Identify which cell holds the provided text, then report its (x, y) central coordinate. 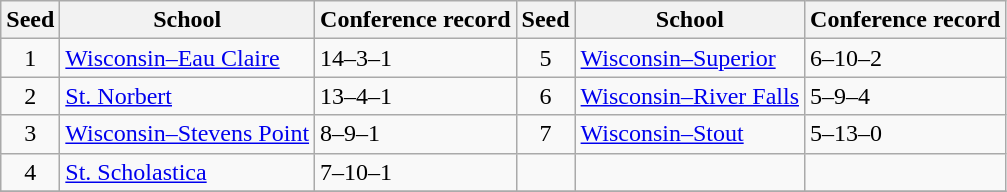
Wisconsin–Superior (690, 58)
Wisconsin–Stevens Point (188, 134)
St. Scholastica (188, 172)
4 (30, 172)
14–3–1 (416, 58)
3 (30, 134)
5–9–4 (906, 96)
St. Norbert (188, 96)
13–4–1 (416, 96)
Wisconsin–Stout (690, 134)
1 (30, 58)
6 (546, 96)
Wisconsin–Eau Claire (188, 58)
7 (546, 134)
5–13–0 (906, 134)
7–10–1 (416, 172)
5 (546, 58)
6–10–2 (906, 58)
2 (30, 96)
Wisconsin–River Falls (690, 96)
8–9–1 (416, 134)
